Identify which cell holds the provided text, then report its (x, y) central coordinate. 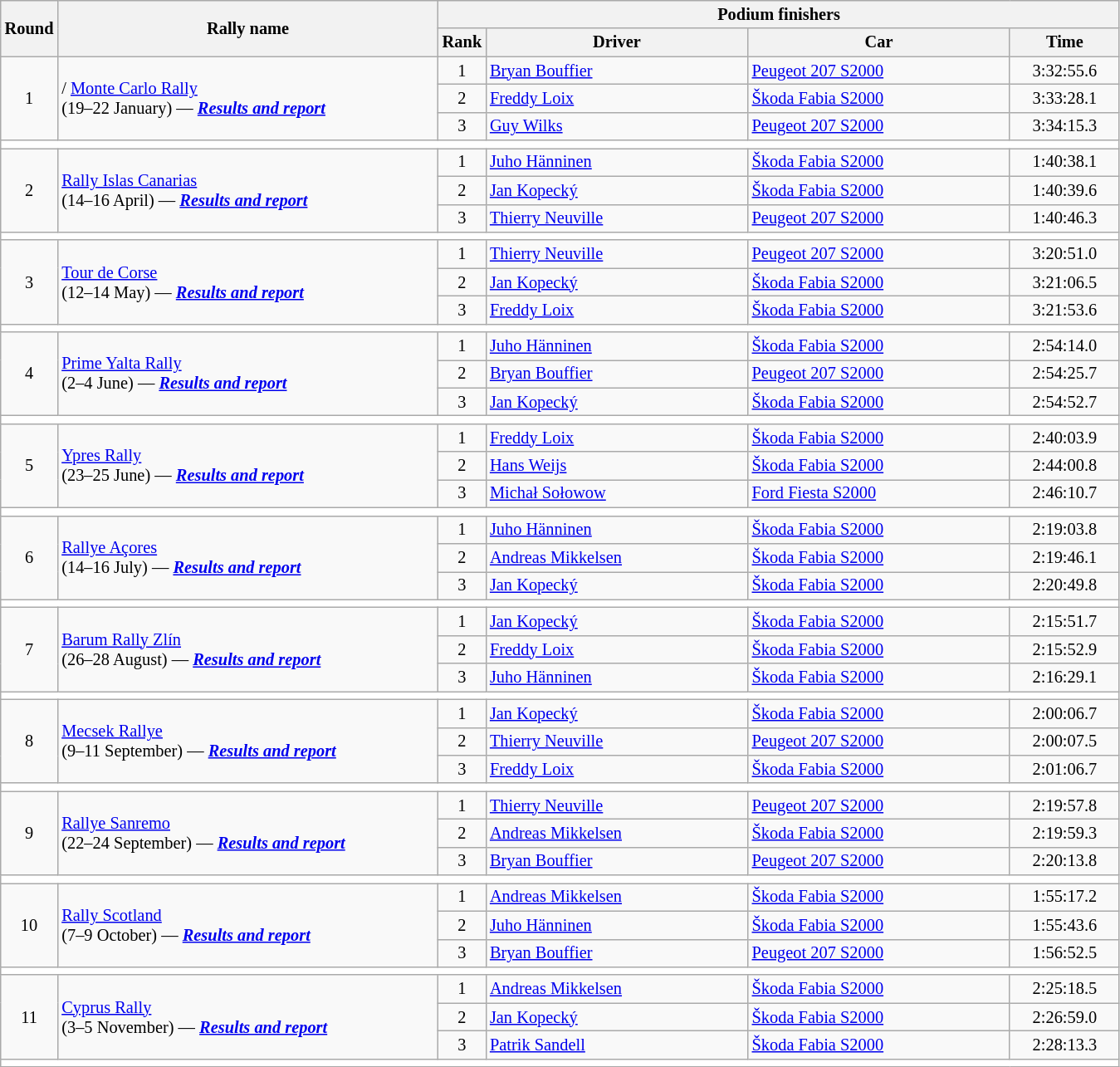
2:00:07.5 (1064, 742)
1:40:46.3 (1064, 218)
2:54:52.7 (1064, 402)
Mecsek Rallye(9–11 September) — Results and report (247, 741)
9 (30, 834)
2:20:49.8 (1064, 585)
/ Monte Carlo Rally(19–22 January) — Results and report (247, 98)
2:54:14.0 (1064, 346)
2:19:03.8 (1064, 530)
2:28:13.3 (1064, 1045)
Patrik Sandell (617, 1045)
2:20:13.8 (1064, 861)
2:15:52.9 (1064, 649)
Prime Yalta Rally(2–4 June) — Results and report (247, 374)
1:56:52.5 (1064, 953)
Ford Fiesta S2000 (879, 493)
5 (30, 465)
3:34:15.3 (1064, 126)
Time (1064, 42)
2:26:59.0 (1064, 1017)
1:55:17.2 (1064, 897)
Driver (617, 42)
2:25:18.5 (1064, 989)
1:40:38.1 (1064, 162)
Barum Rally Zlín(26–28 August) — Results and report (247, 649)
Rank (462, 42)
3:20:51.0 (1064, 254)
Podium finishers (779, 14)
8 (30, 741)
Hans Weijs (617, 466)
1:55:43.6 (1064, 925)
2:54:25.7 (1064, 374)
Guy Wilks (617, 126)
Cyprus Rally(3–5 November) — Results and report (247, 1016)
3:33:28.1 (1064, 98)
2:19:59.3 (1064, 833)
10 (30, 925)
Ypres Rally(23–25 June) — Results and report (247, 465)
2:16:29.1 (1064, 678)
7 (30, 649)
2:01:06.7 (1064, 769)
2:00:06.7 (1064, 713)
Rally name (247, 28)
Rallye Sanremo(22–24 September) — Results and report (247, 834)
Car (879, 42)
Michał Sołowow (617, 493)
4 (30, 374)
3:21:06.5 (1064, 282)
2:19:57.8 (1064, 805)
Round (30, 28)
Rally Scotland(7–9 October) — Results and report (247, 925)
6 (30, 558)
3:32:55.6 (1064, 71)
2:44:00.8 (1064, 466)
2:19:46.1 (1064, 557)
2:46:10.7 (1064, 493)
2:40:03.9 (1064, 438)
1:40:39.6 (1064, 190)
11 (30, 1016)
3:21:53.6 (1064, 310)
Rallye Açores(14–16 July) — Results and report (247, 558)
2:15:51.7 (1064, 621)
Tour de Corse(12–14 May) — Results and report (247, 282)
Rally Islas Canarias(14–16 April) — Results and report (247, 189)
